Determine the (X, Y) coordinate at the center of the cell enclosing the given text.  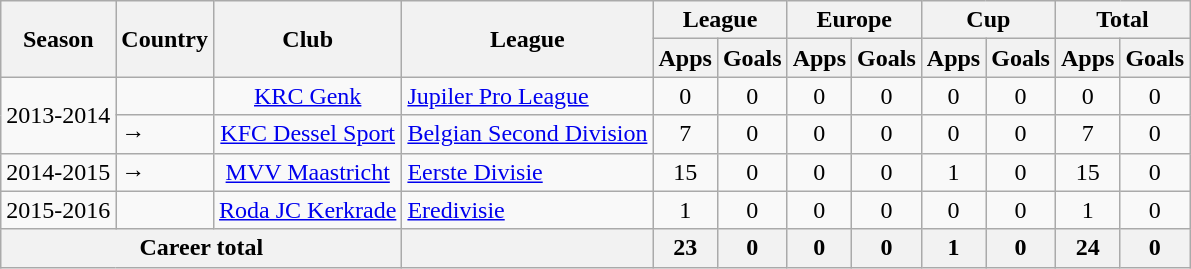
Roda JC Kerkrade (308, 210)
Country (165, 39)
Career total (202, 248)
2013-2014 (58, 115)
Season (58, 39)
Eerste Divisie (528, 172)
2014-2015 (58, 172)
2015-2016 (58, 210)
Belgian Second Division (528, 134)
Total (1122, 20)
KRC Genk (308, 96)
24 (1087, 248)
MVV Maastricht (308, 172)
KFC Dessel Sport (308, 134)
Club (308, 39)
Cup (988, 20)
Jupiler Pro League (528, 96)
Europe (854, 20)
Eredivisie (528, 210)
23 (685, 248)
